Return [x, y] of the center of cell containing provided text 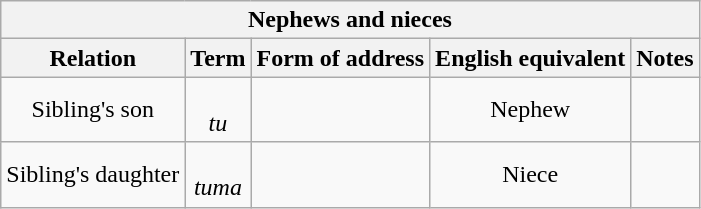
Term [218, 58]
tuma [218, 174]
tu [218, 110]
Niece [530, 174]
English equivalent [530, 58]
Sibling's son [93, 110]
Nephew [530, 110]
Sibling's daughter [93, 174]
Nephews and nieces [350, 20]
Relation [93, 58]
Notes [665, 58]
Form of address [340, 58]
